Detect which cell encompasses the target text, then output its (x, y) center coordinate. 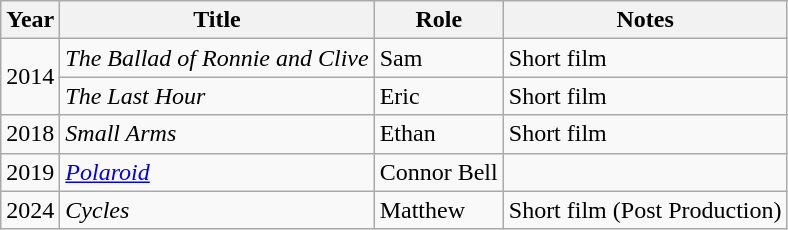
Matthew (438, 210)
2018 (30, 134)
Sam (438, 58)
The Last Hour (217, 96)
Polaroid (217, 172)
Title (217, 20)
Role (438, 20)
Eric (438, 96)
Short film (Post Production) (645, 210)
Notes (645, 20)
Small Arms (217, 134)
Year (30, 20)
Ethan (438, 134)
2014 (30, 77)
2019 (30, 172)
Cycles (217, 210)
2024 (30, 210)
The Ballad of Ronnie and Clive (217, 58)
Connor Bell (438, 172)
